Provide the [X, Y] coordinate of the cell's center where the given text is located.  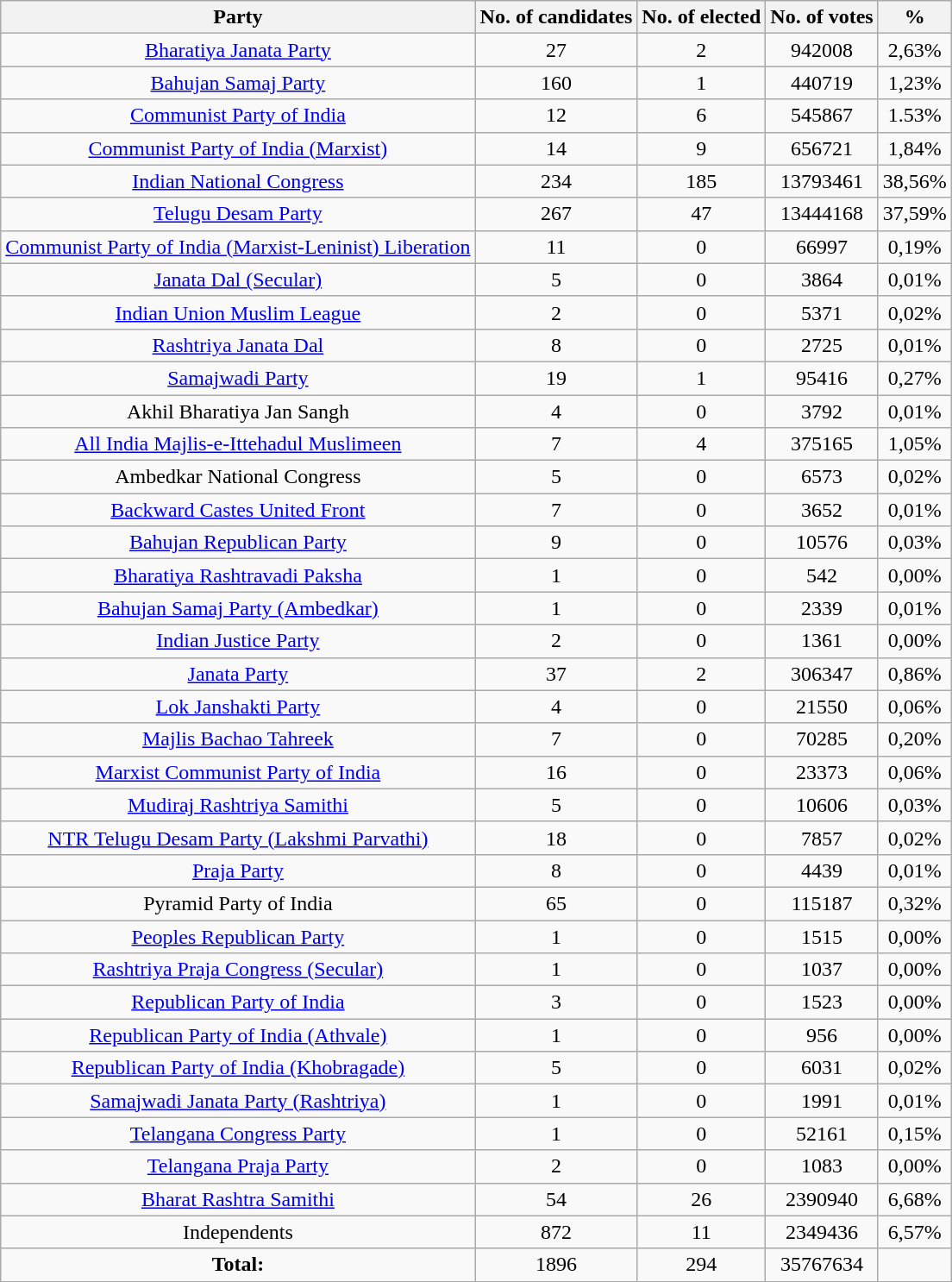
656721 [822, 148]
234 [556, 181]
23373 [822, 772]
Rashtriya Praja Congress (Secular) [238, 970]
47 [702, 214]
Communist Party of India (Marxist) [238, 148]
37,59% [914, 214]
Indian Union Muslim League [238, 312]
185 [702, 181]
No. of elected [702, 17]
14 [556, 148]
Telangana Congress Party [238, 1134]
306347 [822, 674]
Marxist Communist Party of India [238, 772]
294 [702, 1265]
Lok Janshakti Party [238, 707]
1361 [822, 641]
Backward Castes United Front [238, 510]
No. of votes [822, 17]
Indian National Congress [238, 181]
Majlis Bachao Tahreek [238, 739]
267 [556, 214]
2,63% [914, 50]
2390940 [822, 1199]
1991 [822, 1101]
115187 [822, 903]
Rashtriya Janata Dal [238, 345]
37 [556, 674]
Praja Party [238, 870]
0,86% [914, 674]
65 [556, 903]
Mudiraj Rashtriya Samithi [238, 805]
0,19% [914, 247]
Bahujan Republican Party [238, 543]
Telangana Praja Party [238, 1166]
Janata Party [238, 674]
942008 [822, 50]
No. of candidates [556, 17]
6 [702, 116]
1,84% [914, 148]
0,32% [914, 903]
35767634 [822, 1265]
Communist Party of India (Marxist-Leninist) Liberation [238, 247]
13444168 [822, 214]
6573 [822, 477]
3 [556, 1002]
0,20% [914, 739]
52161 [822, 1134]
Bahujan Samaj Party [238, 83]
Ambedkar National Congress [238, 477]
66997 [822, 247]
Bharatiya Janata Party [238, 50]
Janata Dal (Secular) [238, 280]
Bahujan Samaj Party (Ambedkar) [238, 608]
Pyramid Party of India [238, 903]
0,15% [914, 1134]
3864 [822, 280]
375165 [822, 444]
Republican Party of India (Athvale) [238, 1035]
1515 [822, 936]
4439 [822, 870]
1,23% [914, 83]
Republican Party of India (Khobragade) [238, 1068]
0,27% [914, 378]
440719 [822, 83]
Samajwadi Party [238, 378]
160 [556, 83]
Samajwadi Janata Party (Rashtriya) [238, 1101]
6031 [822, 1068]
872 [556, 1232]
Communist Party of India [238, 116]
All India Majlis-e-Ittehadul Muslimeen [238, 444]
95416 [822, 378]
10606 [822, 805]
27 [556, 50]
1,05% [914, 444]
70285 [822, 739]
1037 [822, 970]
1896 [556, 1265]
542 [822, 575]
2349436 [822, 1232]
NTR Telugu Desam Party (Lakshmi Parvathi) [238, 838]
5371 [822, 312]
Akhil Bharatiya Jan Sangh [238, 412]
19 [556, 378]
Independents [238, 1232]
545867 [822, 116]
6,68% [914, 1199]
1.53% [914, 116]
3792 [822, 412]
16 [556, 772]
54 [556, 1199]
Total: [238, 1265]
Party [238, 17]
3652 [822, 510]
6,57% [914, 1232]
% [914, 17]
7857 [822, 838]
956 [822, 1035]
Peoples Republican Party [238, 936]
13793461 [822, 181]
2725 [822, 345]
Bharat Rashtra Samithi [238, 1199]
1523 [822, 1002]
1083 [822, 1166]
21550 [822, 707]
Bharatiya Rashtravadi Paksha [238, 575]
38,56% [914, 181]
2339 [822, 608]
12 [556, 116]
10576 [822, 543]
Telugu Desam Party [238, 214]
Republican Party of India [238, 1002]
Indian Justice Party [238, 641]
26 [702, 1199]
18 [556, 838]
